Detect which cell encompasses the target text, then output its [x, y] center coordinate. 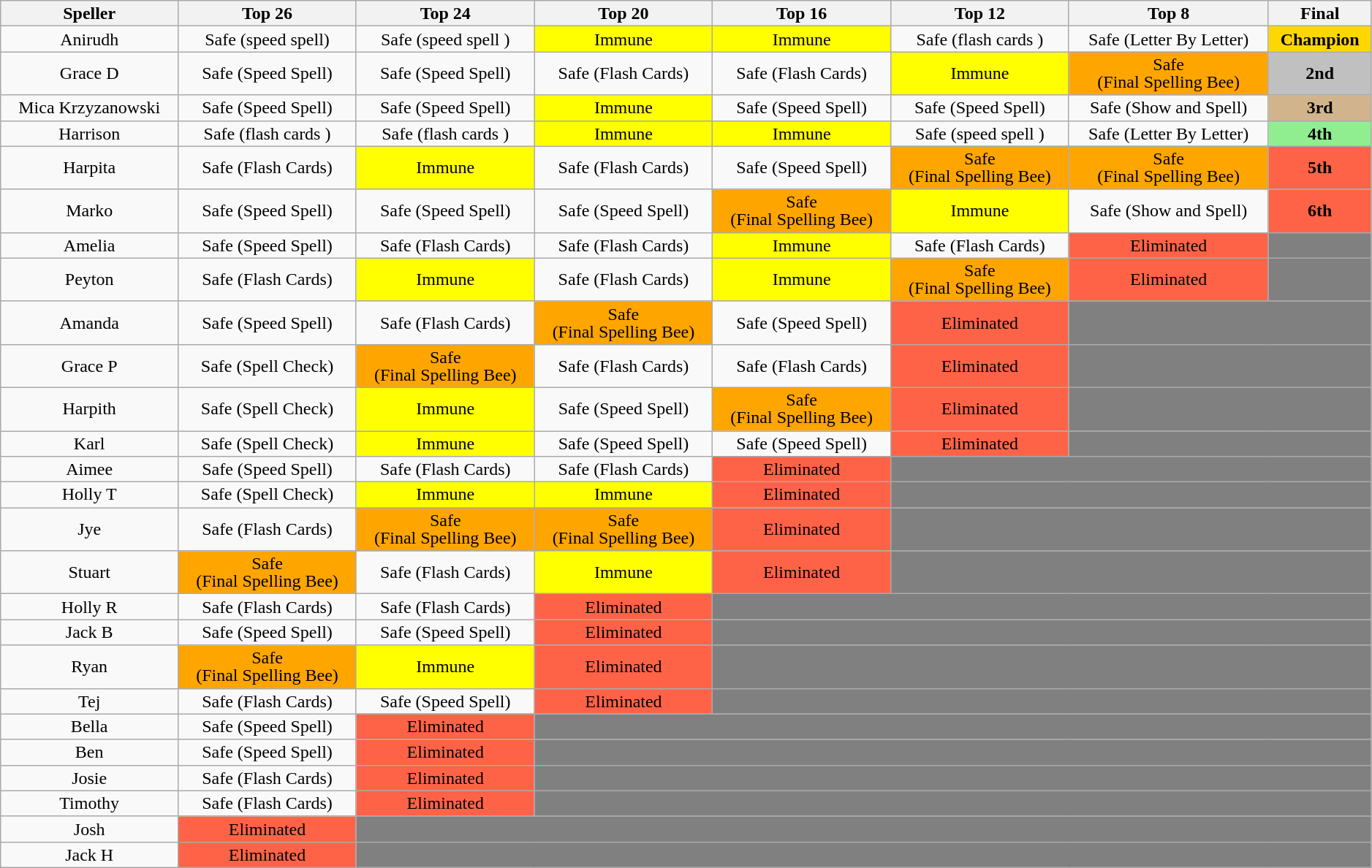
Final [1320, 13]
Top 20 [624, 13]
Ryan [89, 666]
Jack B [89, 633]
2nd [1320, 73]
Grace P [89, 365]
Josie [89, 777]
Safe (speed spell) [268, 39]
Ben [89, 753]
Harrison [89, 133]
Amanda [89, 323]
3rd [1320, 108]
Bella [89, 726]
Top 24 [445, 13]
Holly T [89, 495]
Peyton [89, 279]
Aimee [89, 469]
Holly R [89, 606]
Mica Krzyzanowski [89, 108]
4th [1320, 133]
Champion [1320, 39]
Jack H [89, 855]
Karl [89, 444]
Top 8 [1168, 13]
Timothy [89, 804]
Anirudh [89, 39]
Marko [89, 210]
Josh [89, 829]
Tej [89, 701]
Amelia [89, 245]
6th [1320, 210]
Speller [89, 13]
Harpita [89, 168]
Jye [89, 529]
5th [1320, 168]
Grace D [89, 73]
Top 12 [980, 13]
Harpith [89, 409]
Top 16 [802, 13]
Stuart [89, 573]
Top 26 [268, 13]
